Extract the (X, Y) coordinate from the center of the cell holding the provided text.  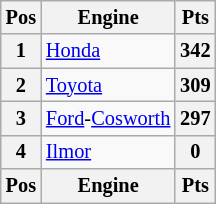
4 (21, 152)
0 (195, 152)
342 (195, 51)
Ilmor (108, 152)
297 (195, 118)
309 (195, 85)
2 (21, 85)
Ford-Cosworth (108, 118)
1 (21, 51)
Honda (108, 51)
3 (21, 118)
Toyota (108, 85)
